Pinpoint the cell where the given text exists, returning its [X, Y] midpoint coordinate. 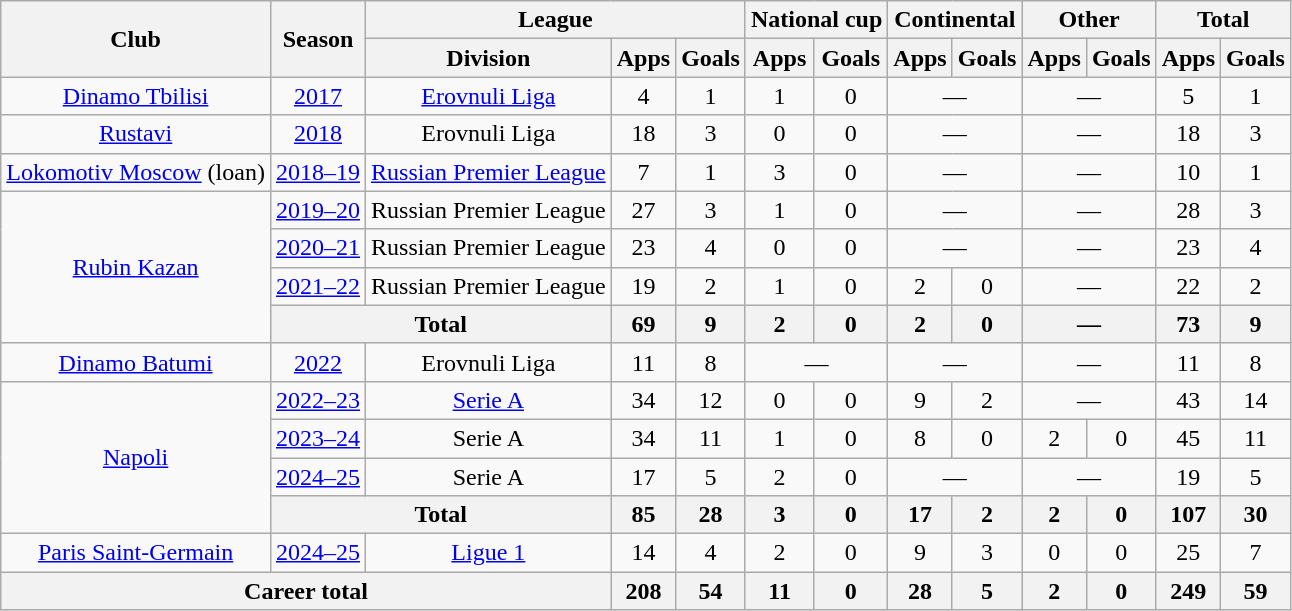
Dinamo Tbilisi [136, 96]
12 [711, 400]
2021–22 [318, 286]
Division [489, 58]
25 [1188, 553]
73 [1188, 324]
Paris Saint-Germain [136, 553]
249 [1188, 591]
National cup [816, 20]
2019–20 [318, 210]
Other [1089, 20]
27 [643, 210]
Napoli [136, 457]
2020–21 [318, 248]
85 [643, 515]
208 [643, 591]
Club [136, 39]
69 [643, 324]
Lokomotiv Moscow (loan) [136, 172]
2022 [318, 362]
Rubin Kazan [136, 267]
Career total [306, 591]
107 [1188, 515]
Continental [955, 20]
10 [1188, 172]
59 [1256, 591]
Season [318, 39]
2023–24 [318, 438]
Dinamo Batumi [136, 362]
League [556, 20]
Rustavi [136, 134]
45 [1188, 438]
2022–23 [318, 400]
54 [711, 591]
Ligue 1 [489, 553]
2017 [318, 96]
22 [1188, 286]
43 [1188, 400]
2018 [318, 134]
2018–19 [318, 172]
30 [1256, 515]
